Output the (x, y) coordinate of the center of the cell containing the given text.  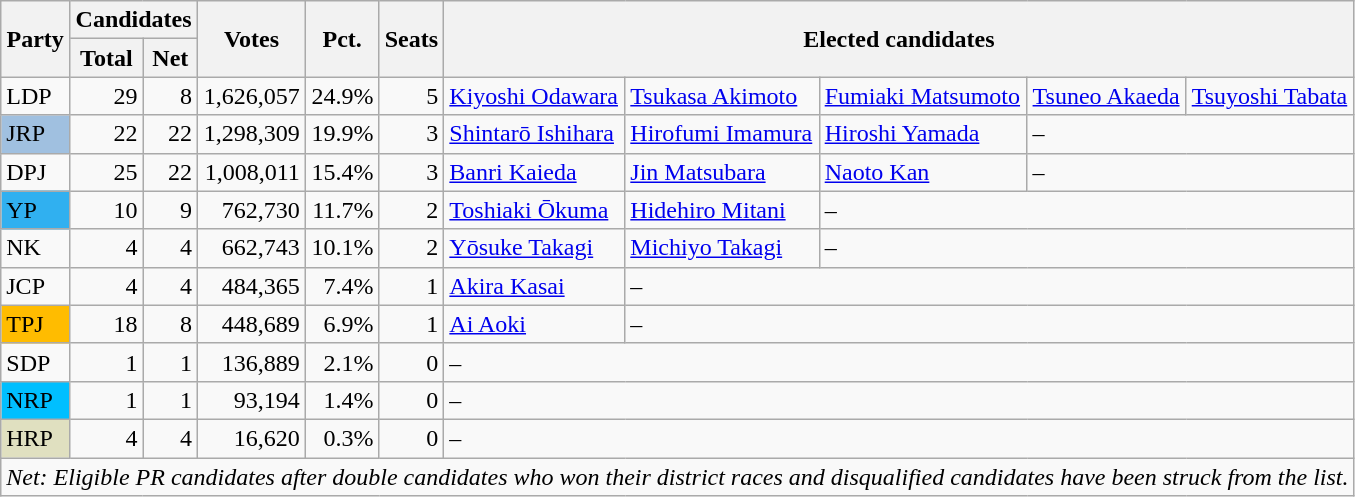
JRP (36, 134)
15.4% (342, 172)
662,743 (252, 248)
93,194 (252, 400)
Net: Eligible PR candidates after double candidates who won their district races and disqualified candidates have been struck from the list. (678, 477)
Hidehiro Mitani (722, 210)
0.3% (342, 438)
Elected candidates (899, 39)
Shintarō Ishihara (534, 134)
Banri Kaieda (534, 172)
NK (36, 248)
Hiroshi Yamada (923, 134)
JCP (36, 286)
762,730 (252, 210)
NRP (36, 400)
1,008,011 (252, 172)
1.4% (342, 400)
Candidates (134, 20)
YP (36, 210)
9 (170, 210)
Hirofumi Imamura (722, 134)
Total (107, 58)
19.9% (342, 134)
TPJ (36, 324)
5 (412, 96)
10 (107, 210)
SDP (36, 362)
29 (107, 96)
10.1% (342, 248)
Tsuyoshi Tabata (1270, 96)
1,626,057 (252, 96)
Tsuneo Akaeda (1106, 96)
7.4% (342, 286)
Tsukasa Akimoto (722, 96)
Fumiaki Matsumoto (923, 96)
Michiyo Takagi (722, 248)
18 (107, 324)
6.9% (342, 324)
448,689 (252, 324)
484,365 (252, 286)
DPJ (36, 172)
Ai Aoki (534, 324)
16,620 (252, 438)
Jin Matsubara (722, 172)
LDP (36, 96)
Yōsuke Takagi (534, 248)
25 (107, 172)
24.9% (342, 96)
Toshiaki Ōkuma (534, 210)
Seats (412, 39)
Net (170, 58)
HRP (36, 438)
1,298,309 (252, 134)
Naoto Kan (923, 172)
Votes (252, 39)
2.1% (342, 362)
Kiyoshi Odawara (534, 96)
11.7% (342, 210)
Party (36, 39)
136,889 (252, 362)
Akira Kasai (534, 286)
Pct. (342, 39)
